Locate the cell with the specified text and output its (X, Y) center coordinate. 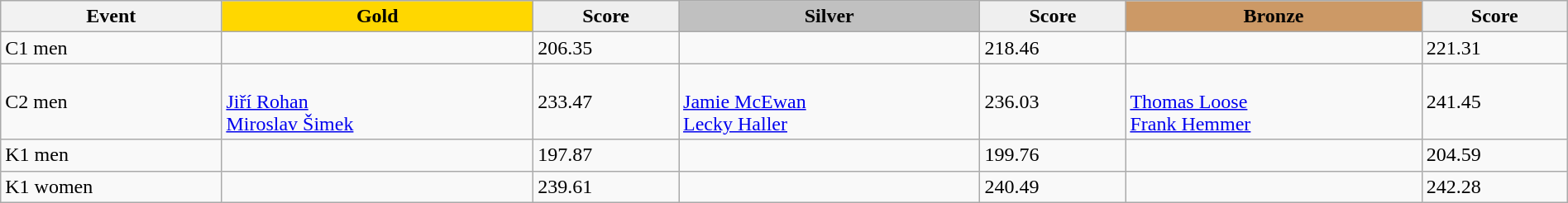
Jamie McEwanLecky Haller (829, 101)
Jiří RohanMiroslav Šimek (377, 101)
233.47 (606, 101)
C1 men (111, 48)
221.31 (1494, 48)
240.49 (1053, 186)
206.35 (606, 48)
Silver (829, 17)
241.45 (1494, 101)
218.46 (1053, 48)
K1 women (111, 186)
204.59 (1494, 155)
197.87 (606, 155)
Bronze (1274, 17)
Event (111, 17)
236.03 (1053, 101)
C2 men (111, 101)
K1 men (111, 155)
Gold (377, 17)
199.76 (1053, 155)
239.61 (606, 186)
Thomas LooseFrank Hemmer (1274, 101)
242.28 (1494, 186)
